Locate the cell with the specified text and output its (X, Y) center coordinate. 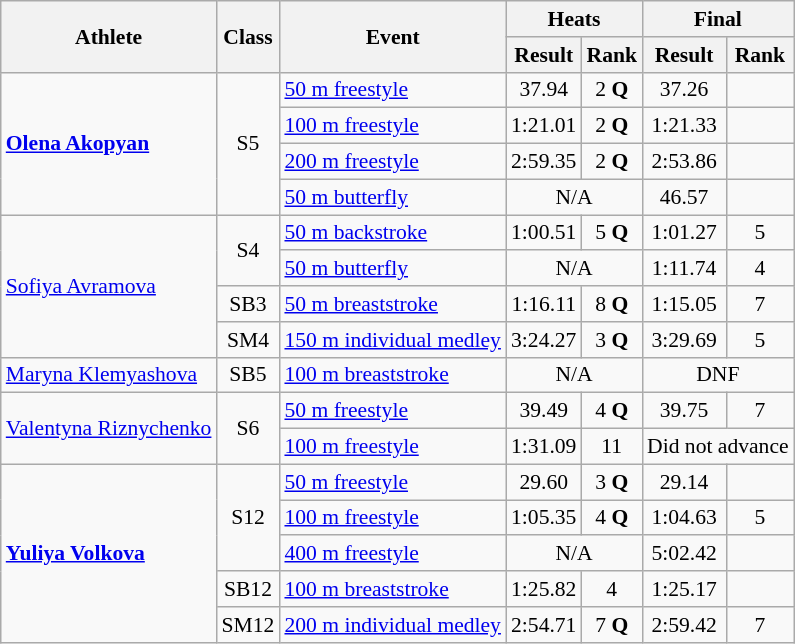
29.60 (544, 482)
DNF (718, 375)
39.75 (684, 411)
2:59.42 (684, 625)
Olena Akopyan (109, 143)
8 Q (612, 304)
7 Q (612, 625)
Event (392, 36)
11 (612, 447)
37.26 (684, 90)
29.14 (684, 482)
1:25.17 (684, 589)
3:24.27 (544, 340)
Maryna Klemyashova (109, 375)
S6 (248, 428)
Yuliya Volkova (109, 553)
200 m individual medley (392, 625)
1:31.09 (544, 447)
1:21.33 (684, 126)
1:16.11 (544, 304)
1:25.82 (544, 589)
1:15.05 (684, 304)
S5 (248, 143)
2:53.86 (684, 162)
SM4 (248, 340)
SM12 (248, 625)
1:05.35 (544, 518)
1:04.63 (684, 518)
SB12 (248, 589)
5:02.42 (684, 554)
3:29.69 (684, 340)
200 m freestyle (392, 162)
Athlete (109, 36)
Valentyna Riznychenko (109, 428)
46.57 (684, 197)
S4 (248, 250)
Did not advance (718, 447)
Class (248, 36)
50 m breaststroke (392, 304)
Final (718, 19)
1:00.51 (544, 233)
39.49 (544, 411)
SB5 (248, 375)
150 m individual medley (392, 340)
1:01.27 (684, 233)
S12 (248, 518)
1:21.01 (544, 126)
400 m freestyle (392, 554)
Sofiya Avramova (109, 286)
Heats (574, 19)
2:54.71 (544, 625)
5 Q (612, 233)
37.94 (544, 90)
SB3 (248, 304)
50 m backstroke (392, 233)
2:59.35 (544, 162)
1:11.74 (684, 269)
